Extract the (X, Y) coordinate from the center of the cell holding the provided text.  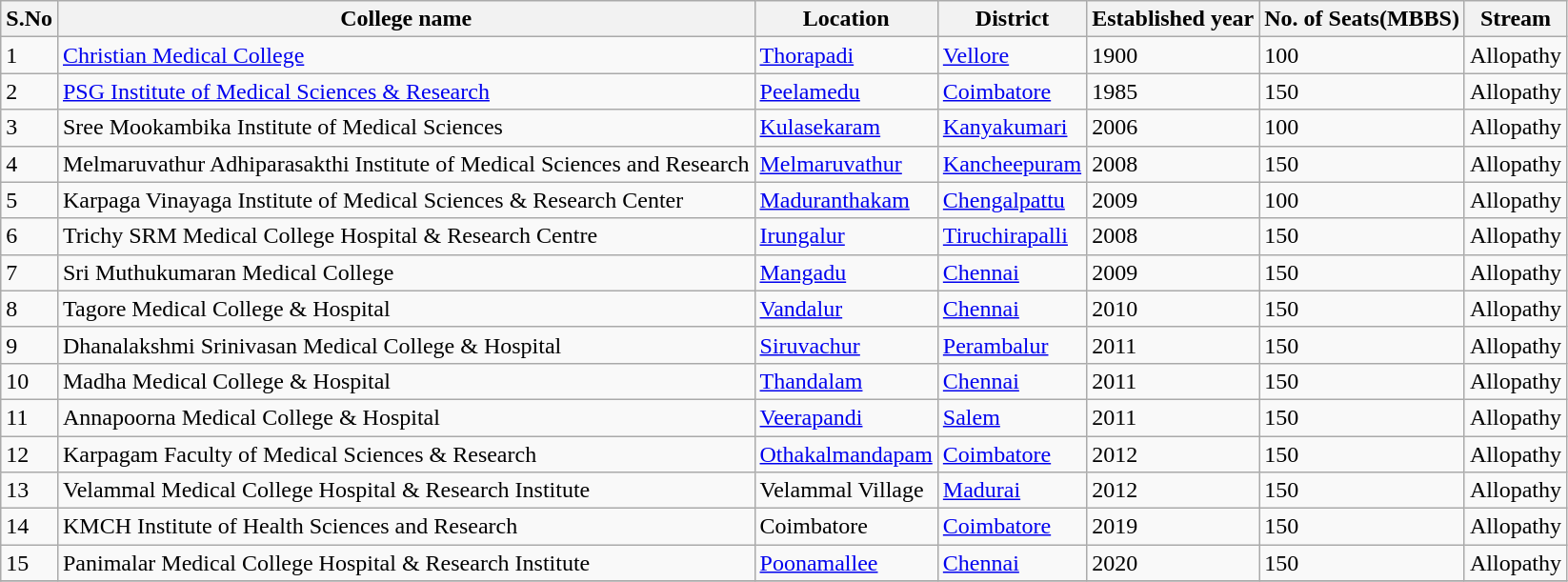
No. of Seats(MBBS) (1362, 19)
7 (30, 272)
Christian Medical College (406, 55)
Salem (1012, 417)
Trichy SRM Medical College Hospital & Research Centre (406, 236)
KMCH Institute of Health Sciences and Research (406, 527)
District (1012, 19)
1985 (1174, 91)
Vandalur (846, 309)
4 (30, 164)
12 (30, 454)
Kanyakumari (1012, 128)
2019 (1174, 527)
14 (30, 527)
15 (30, 563)
Panimalar Medical College Hospital & Research Institute (406, 563)
Siruvachur (846, 345)
2020 (1174, 563)
Othakalmandapam (846, 454)
Chengalpattu (1012, 200)
11 (30, 417)
Karpaga Vinayaga Institute of Medical Sciences & Research Center (406, 200)
Tiruchirapalli (1012, 236)
Location (846, 19)
Madha Medical College & Hospital (406, 381)
2 (30, 91)
1900 (1174, 55)
Melmaruvathur (846, 164)
3 (30, 128)
College name (406, 19)
Melmaruvathur Adhiparasakthi Institute of Medical Sciences and Research (406, 164)
8 (30, 309)
5 (30, 200)
1 (30, 55)
Veerapandi (846, 417)
Sree Mookambika Institute of Medical Sciences (406, 128)
Kulasekaram (846, 128)
Dhanalakshmi Srinivasan Medical College & Hospital (406, 345)
13 (30, 491)
Sri Muthukumaran Medical College (406, 272)
Irungalur (846, 236)
2010 (1174, 309)
Established year (1174, 19)
Madurai (1012, 491)
Karpagam Faculty of Medical Sciences & Research (406, 454)
Velammal Village (846, 491)
Kancheepuram (1012, 164)
Thandalam (846, 381)
Vellore (1012, 55)
Perambalur (1012, 345)
10 (30, 381)
9 (30, 345)
Annapoorna Medical College & Hospital (406, 417)
Thorapadi (846, 55)
Tagore Medical College & Hospital (406, 309)
2006 (1174, 128)
PSG Institute of Medical Sciences & Research (406, 91)
Maduranthakam (846, 200)
Velammal Medical College Hospital & Research Institute (406, 491)
S.No (30, 19)
Stream (1515, 19)
Mangadu (846, 272)
Poonamallee (846, 563)
Peelamedu (846, 91)
6 (30, 236)
